Return the (X, Y) coordinate for the center point of the cell that contains the specified text.  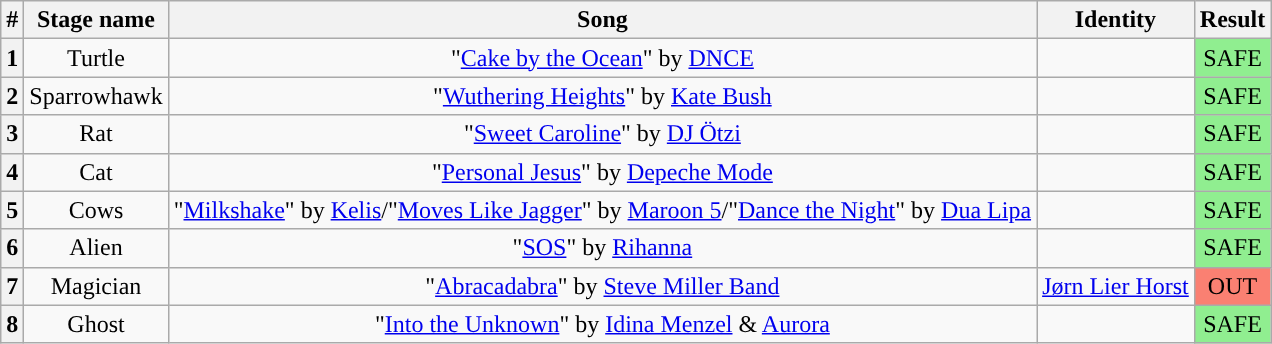
8 (12, 324)
3 (12, 134)
Cows (96, 210)
5 (12, 210)
Alien (96, 248)
Rat (96, 134)
1 (12, 58)
"Personal Jesus" by Depeche Mode (602, 172)
"Wuthering Heights" by Kate Bush (602, 96)
"Sweet Caroline" by DJ Ötzi (602, 134)
Turtle (96, 58)
"Abracadabra" by Steve Miller Band (602, 286)
Result (1232, 20)
4 (12, 172)
Ghost (96, 324)
Stage name (96, 20)
Magician (96, 286)
Identity (1116, 20)
Song (602, 20)
7 (12, 286)
"Into the Unknown" by Idina Menzel & Aurora (602, 324)
OUT (1232, 286)
Cat (96, 172)
6 (12, 248)
"Cake by the Ocean" by DNCE (602, 58)
# (12, 20)
2 (12, 96)
Jørn Lier Horst (1116, 286)
"Milkshake" by Kelis/"Moves Like Jagger" by Maroon 5/"Dance the Night" by Dua Lipa (602, 210)
Sparrowhawk (96, 96)
"SOS" by Rihanna (602, 248)
